Output the [x, y] coordinate of the center of the cell containing the given text.  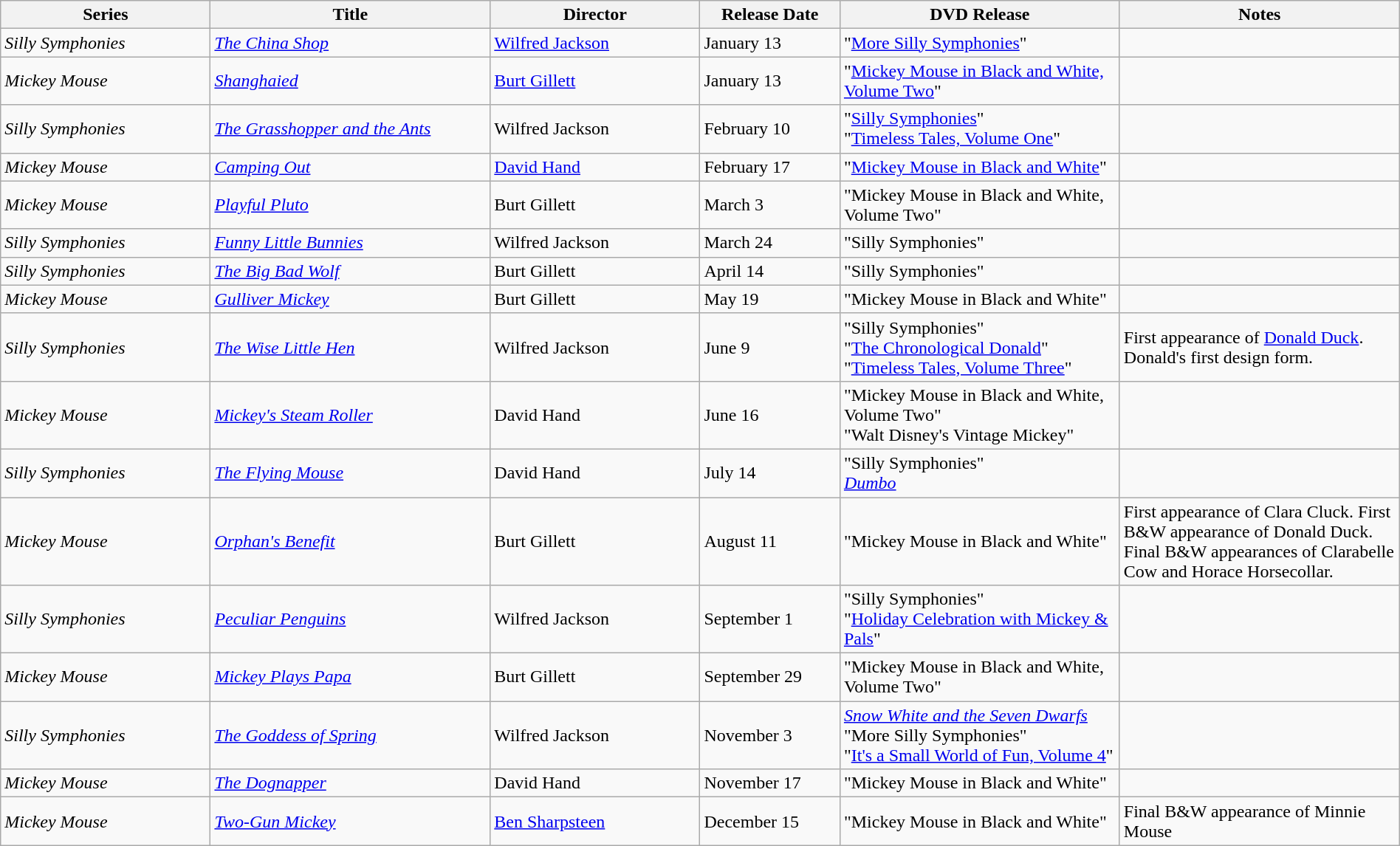
The Flying Mouse [350, 472]
Notes [1260, 15]
The Grasshopper and the Ants [350, 128]
Director [595, 15]
Mickey Plays Papa [350, 678]
July 14 [769, 472]
Funny Little Bunnies [350, 243]
The Wise Little Hen [350, 347]
"More Silly Symphonies" [979, 43]
April 14 [769, 271]
Playful Pluto [350, 205]
September 1 [769, 619]
Shanghaied [350, 81]
The China Shop [350, 43]
Final B&W appearance of Minnie Mouse [1260, 821]
Snow White and the Seven Dwarfs "More Silly Symphonies" "It's a Small World of Fun, Volume 4" [979, 735]
The Big Bad Wolf [350, 271]
Ben Sharpsteen [595, 821]
"Silly Symphonies" "Timeless Tales, Volume One" [979, 128]
"Mickey Mouse in Black and White, Volume Two" "Walt Disney's Vintage Mickey" [979, 415]
May 19 [769, 299]
November 17 [769, 783]
The Goddess of Spring [350, 735]
"Silly Symphonies" "Holiday Celebration with Mickey & Pals" [979, 619]
Gulliver Mickey [350, 299]
"Silly Symphonies" Dumbo [979, 472]
DVD Release [979, 15]
Orphan's Benefit [350, 542]
First appearance of Clara Cluck. First B&W appearance of Donald Duck. Final B&W appearances of Clarabelle Cow and Horace Horsecollar. [1260, 542]
Peculiar Penguins [350, 619]
First appearance of Donald Duck. Donald's first design form. [1260, 347]
March 3 [769, 205]
June 9 [769, 347]
June 16 [769, 415]
Series [106, 15]
August 11 [769, 542]
December 15 [769, 821]
Camping Out [350, 167]
Release Date [769, 15]
September 29 [769, 678]
February 10 [769, 128]
November 3 [769, 735]
February 17 [769, 167]
"Silly Symphonies" "The Chronological Donald" "Timeless Tales, Volume Three" [979, 347]
Title [350, 15]
Two-Gun Mickey [350, 821]
March 24 [769, 243]
The Dognapper [350, 783]
Mickey's Steam Roller [350, 415]
